Find where the given text appears and provide that cell's center as [x, y] coordinate. 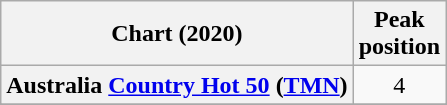
Australia Country Hot 50 (TMN) [177, 85]
Peak position [399, 34]
4 [399, 85]
Chart (2020) [177, 34]
